Provide the [X, Y] coordinate of the cell's center where the given text is located.  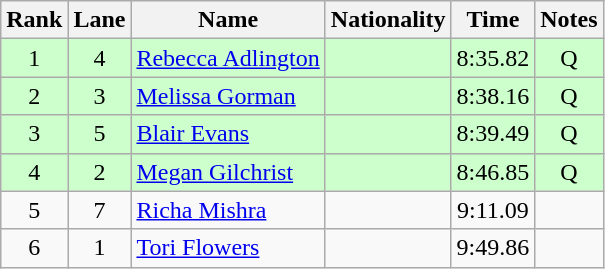
8:46.85 [493, 172]
Notes [569, 20]
8:38.16 [493, 96]
Megan Gilchrist [228, 172]
Nationality [388, 20]
Blair Evans [228, 134]
9:49.86 [493, 248]
9:11.09 [493, 210]
Tori Flowers [228, 248]
Rebecca Adlington [228, 58]
Name [228, 20]
8:39.49 [493, 134]
6 [34, 248]
Melissa Gorman [228, 96]
8:35.82 [493, 58]
Lane [100, 20]
Time [493, 20]
Rank [34, 20]
Richa Mishra [228, 210]
7 [100, 210]
